Pinpoint the cell where the given text exists, returning its [x, y] midpoint coordinate. 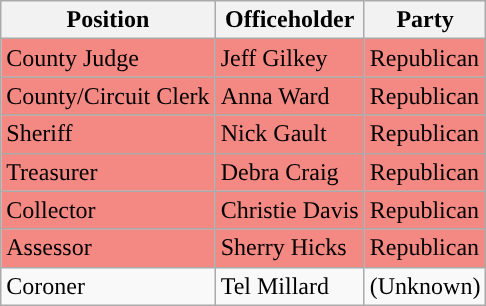
County Judge [108, 58]
Jeff Gilkey [290, 58]
County/Circuit Clerk [108, 96]
Christie Davis [290, 210]
Anna Ward [290, 96]
Coroner [108, 286]
Position [108, 20]
Nick Gault [290, 134]
Assessor [108, 248]
Tel Millard [290, 286]
(Unknown) [425, 286]
Officeholder [290, 20]
Treasurer [108, 172]
Party [425, 20]
Collector [108, 210]
Debra Craig [290, 172]
Sherry Hicks [290, 248]
Sheriff [108, 134]
